Locate the cell with the specified text and output its [x, y] center coordinate. 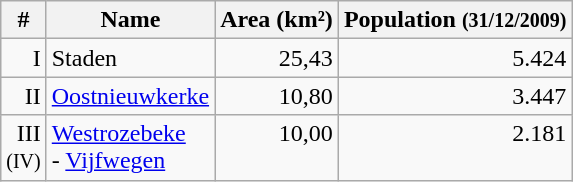
Population (31/12/2009) [455, 20]
I [24, 58]
5.424 [455, 58]
25,43 [277, 58]
Area (km²) [277, 20]
III (IV) [24, 148]
Staden [130, 58]
# [24, 20]
10,80 [277, 96]
Name [130, 20]
10,00 [277, 148]
2.181 [455, 148]
Oostnieuwkerke [130, 96]
3.447 [455, 96]
II [24, 96]
Westrozebeke - Vijfwegen [130, 148]
